Scan for the cell matching the given text and deliver its [x, y] coordinate at center. 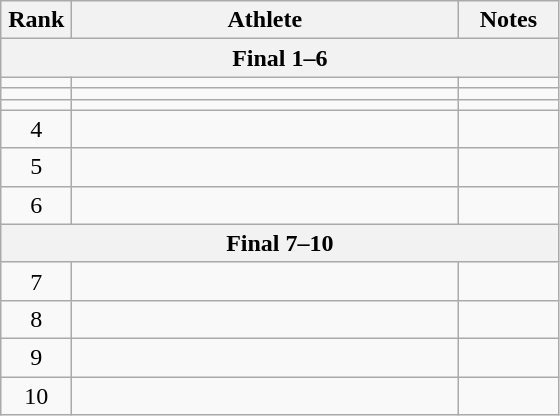
Rank [36, 20]
Notes [508, 20]
8 [36, 319]
Athlete [265, 20]
5 [36, 167]
9 [36, 357]
Final 7–10 [280, 243]
7 [36, 281]
Final 1–6 [280, 58]
10 [36, 395]
6 [36, 205]
4 [36, 129]
